Determine the (X, Y) coordinate at the center of the cell enclosing the given text.  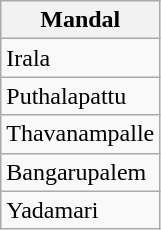
Irala (80, 58)
Puthalapattu (80, 96)
Mandal (80, 20)
Bangarupalem (80, 172)
Thavanampalle (80, 134)
Yadamari (80, 210)
